Search for the cell housing the specified text and yield its [x, y] center coordinate. 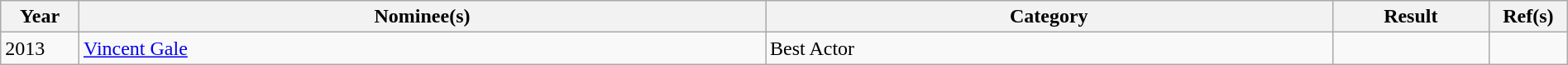
Best Actor [1049, 48]
Nominee(s) [422, 17]
Year [40, 17]
2013 [40, 48]
Result [1411, 17]
Ref(s) [1528, 17]
Vincent Gale [422, 48]
Category [1049, 17]
